From the cell containing the given text, extract its center point as (x, y) coordinate. 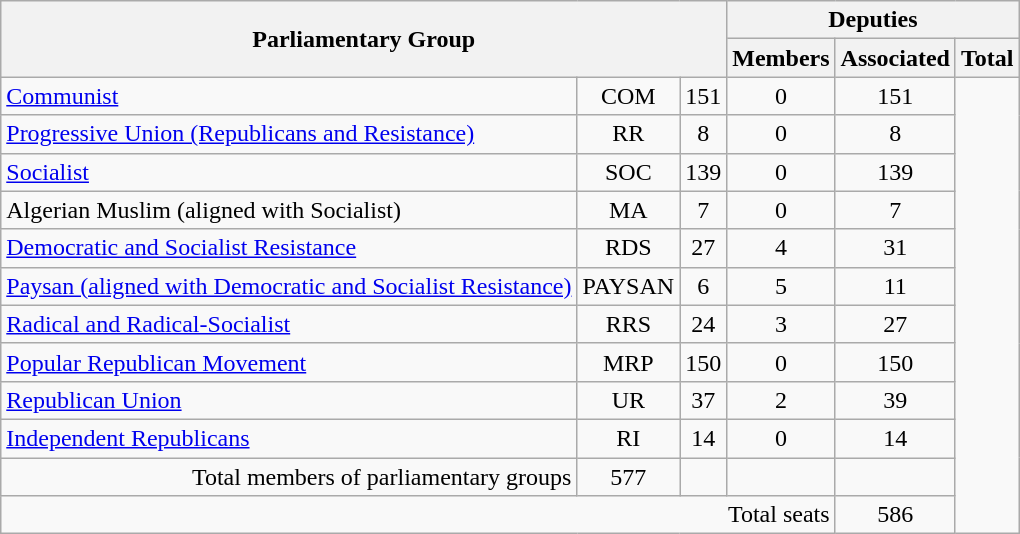
Independent Republicans (289, 438)
6 (704, 286)
Paysan (aligned with Democratic and Socialist Resistance) (289, 286)
Algerian Muslim (aligned with Socialist) (289, 210)
586 (895, 515)
39 (895, 400)
11 (895, 286)
24 (704, 324)
RR (628, 134)
Total (987, 58)
Members (781, 58)
Parliamentary Group (364, 39)
577 (628, 477)
PAYSAN (628, 286)
UR (628, 400)
Deputies (873, 20)
4 (781, 248)
Total members of parliamentary groups (289, 477)
RDS (628, 248)
Democratic and Socialist Resistance (289, 248)
MA (628, 210)
37 (704, 400)
COM (628, 96)
Popular Republican Movement (289, 362)
Socialist (289, 172)
Communist (289, 96)
SOC (628, 172)
Associated (895, 58)
RRS (628, 324)
Total seats (418, 515)
MRP (628, 362)
2 (781, 400)
Republican Union (289, 400)
Progressive Union (Republicans and Resistance) (289, 134)
RI (628, 438)
3 (781, 324)
Radical and Radical-Socialist (289, 324)
31 (895, 248)
5 (781, 286)
